Return (x, y) of the center of cell containing provided text 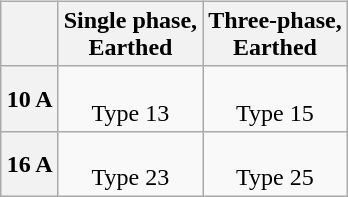
Single phase,Earthed (130, 34)
Type 13 (130, 98)
Type 15 (276, 98)
16 A (30, 164)
Three-phase,Earthed (276, 34)
Type 23 (130, 164)
Type 25 (276, 164)
10 A (30, 98)
